Identify which cell holds the provided text, then report its (x, y) central coordinate. 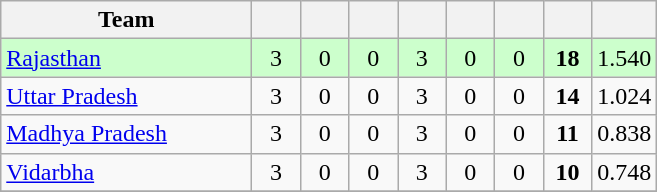
18 (568, 58)
14 (568, 96)
Uttar Pradesh (126, 96)
1.540 (624, 58)
11 (568, 134)
1.024 (624, 96)
Rajasthan (126, 58)
10 (568, 172)
0.748 (624, 172)
Vidarbha (126, 172)
0.838 (624, 134)
Madhya Pradesh (126, 134)
Team (126, 20)
